Output the (X, Y) coordinate of the center of the cell containing the given text.  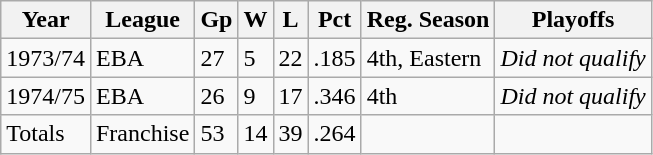
Reg. Season (428, 20)
1973/74 (46, 58)
17 (290, 96)
Playoffs (573, 20)
Pct (334, 20)
.185 (334, 58)
4th (428, 96)
League (142, 20)
4th, Eastern (428, 58)
L (290, 20)
1974/75 (46, 96)
39 (290, 134)
53 (216, 134)
.264 (334, 134)
Gp (216, 20)
5 (256, 58)
W (256, 20)
22 (290, 58)
14 (256, 134)
.346 (334, 96)
Totals (46, 134)
26 (216, 96)
Franchise (142, 134)
27 (216, 58)
Year (46, 20)
9 (256, 96)
